Capture the cell that displays the provided text and extract its [x, y] central coordinate. 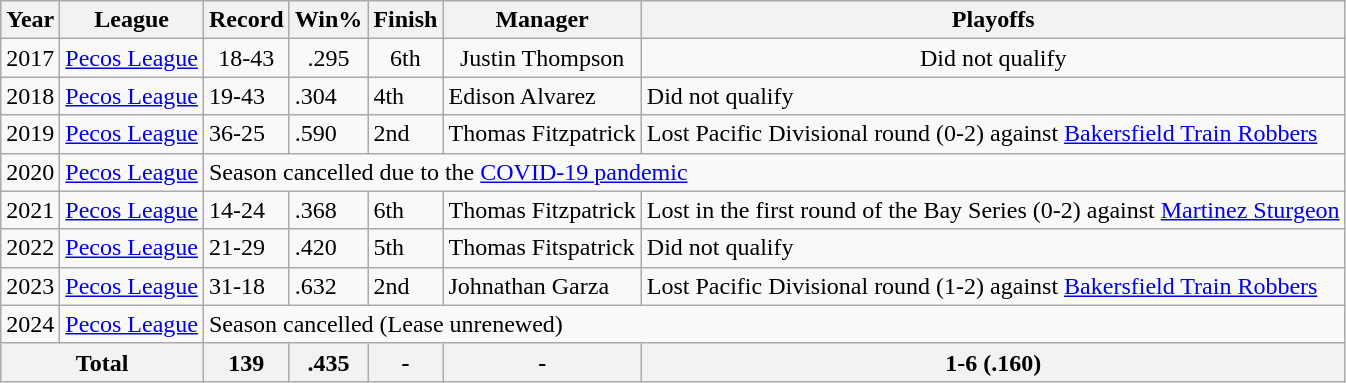
5th [406, 248]
.420 [328, 248]
.295 [328, 58]
Manager [542, 20]
Lost Pacific Divisional round (0-2) against Bakersfield Train Robbers [993, 134]
2023 [30, 286]
.368 [328, 210]
.632 [328, 286]
2020 [30, 172]
Finish [406, 20]
2019 [30, 134]
2024 [30, 324]
1-6 (.160) [993, 362]
.590 [328, 134]
Season cancelled (Lease unrenewed) [774, 324]
.435 [328, 362]
.304 [328, 96]
Justin Thompson [542, 58]
14-24 [246, 210]
2021 [30, 210]
Year [30, 20]
Total [102, 362]
Lost in the first round of the Bay Series (0-2) against Martinez Sturgeon [993, 210]
League [132, 20]
139 [246, 362]
Playoffs [993, 20]
31-18 [246, 286]
Season cancelled due to the COVID-19 pandemic [774, 172]
36-25 [246, 134]
4th [406, 96]
Edison Alvarez [542, 96]
Lost Pacific Divisional round (1-2) against Bakersfield Train Robbers [993, 286]
18-43 [246, 58]
21-29 [246, 248]
19-43 [246, 96]
2017 [30, 58]
2022 [30, 248]
Win% [328, 20]
Record [246, 20]
Johnathan Garza [542, 286]
Thomas Fitspatrick [542, 248]
2018 [30, 96]
